Provide the (x, y) coordinate of the cell's center where the given text is located.  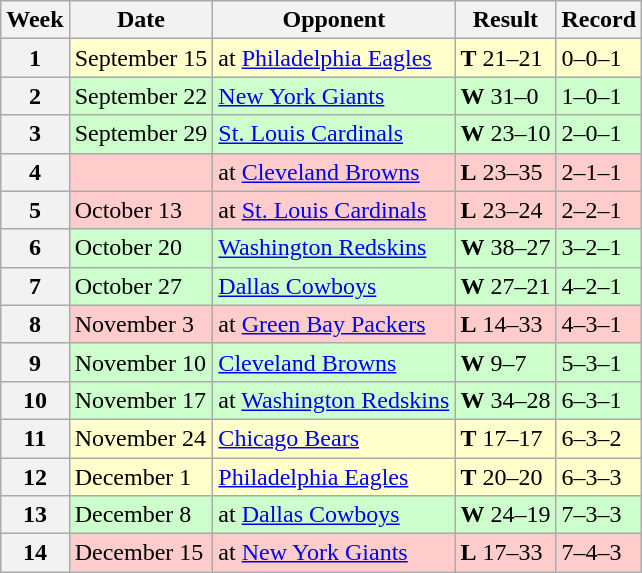
Washington Redskins (334, 248)
at New York Giants (334, 553)
6–3–3 (599, 477)
Opponent (334, 20)
9 (35, 362)
T 20–20 (506, 477)
L 23–35 (506, 172)
December 8 (141, 515)
September 22 (141, 96)
2–2–1 (599, 210)
1 (35, 58)
7–3–3 (599, 515)
Result (506, 20)
Date (141, 20)
Dallas Cowboys (334, 286)
13 (35, 515)
Philadelphia Eagles (334, 477)
8 (35, 324)
W 24–19 (506, 515)
L 14–33 (506, 324)
6–3–1 (599, 400)
November 10 (141, 362)
Cleveland Browns (334, 362)
T 21–21 (506, 58)
September 29 (141, 134)
5–3–1 (599, 362)
September 15 (141, 58)
L 23–24 (506, 210)
4–2–1 (599, 286)
5 (35, 210)
December 1 (141, 477)
7 (35, 286)
at Philadelphia Eagles (334, 58)
at Washington Redskins (334, 400)
at Cleveland Browns (334, 172)
10 (35, 400)
Week (35, 20)
11 (35, 438)
12 (35, 477)
L 17–33 (506, 553)
4 (35, 172)
W 31–0 (506, 96)
6 (35, 248)
14 (35, 553)
T 17–17 (506, 438)
2 (35, 96)
W 23–10 (506, 134)
1–0–1 (599, 96)
December 15 (141, 553)
4–3–1 (599, 324)
W 38–27 (506, 248)
New York Giants (334, 96)
November 24 (141, 438)
2–1–1 (599, 172)
November 17 (141, 400)
October 13 (141, 210)
3–2–1 (599, 248)
October 27 (141, 286)
at Dallas Cowboys (334, 515)
at St. Louis Cardinals (334, 210)
0–0–1 (599, 58)
November 3 (141, 324)
W 34–28 (506, 400)
7–4–3 (599, 553)
October 20 (141, 248)
2–0–1 (599, 134)
3 (35, 134)
Chicago Bears (334, 438)
W 9–7 (506, 362)
6–3–2 (599, 438)
Record (599, 20)
St. Louis Cardinals (334, 134)
W 27–21 (506, 286)
at Green Bay Packers (334, 324)
